Identify which cell holds the provided text, then report its (X, Y) central coordinate. 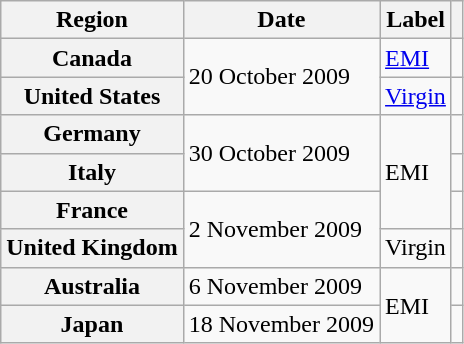
Australia (92, 286)
Japan (92, 324)
United States (92, 96)
Italy (92, 172)
18 November 2009 (281, 324)
Region (92, 20)
Canada (92, 58)
6 November 2009 (281, 286)
20 October 2009 (281, 77)
Germany (92, 134)
France (92, 210)
Label (416, 20)
Date (281, 20)
United Kingdom (92, 248)
2 November 2009 (281, 229)
30 October 2009 (281, 153)
